Provide the (X, Y) coordinate of the cell's center where the given text is located.  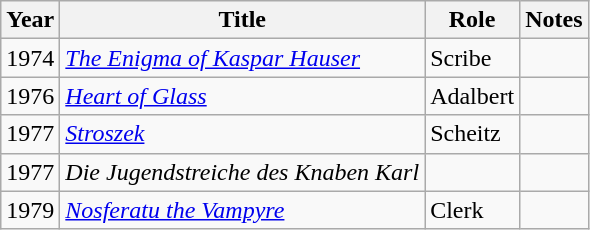
Year (30, 20)
Scribe (472, 58)
Stroszek (242, 134)
Heart of Glass (242, 96)
Clerk (472, 210)
Adalbert (472, 96)
1974 (30, 58)
Role (472, 20)
1979 (30, 210)
1976 (30, 96)
Scheitz (472, 134)
The Enigma of Kaspar Hauser (242, 58)
Die Jugendstreiche des Knaben Karl (242, 172)
Notes (554, 20)
Nosferatu the Vampyre (242, 210)
Title (242, 20)
